Detect which cell encompasses the target text, then output its (X, Y) center coordinate. 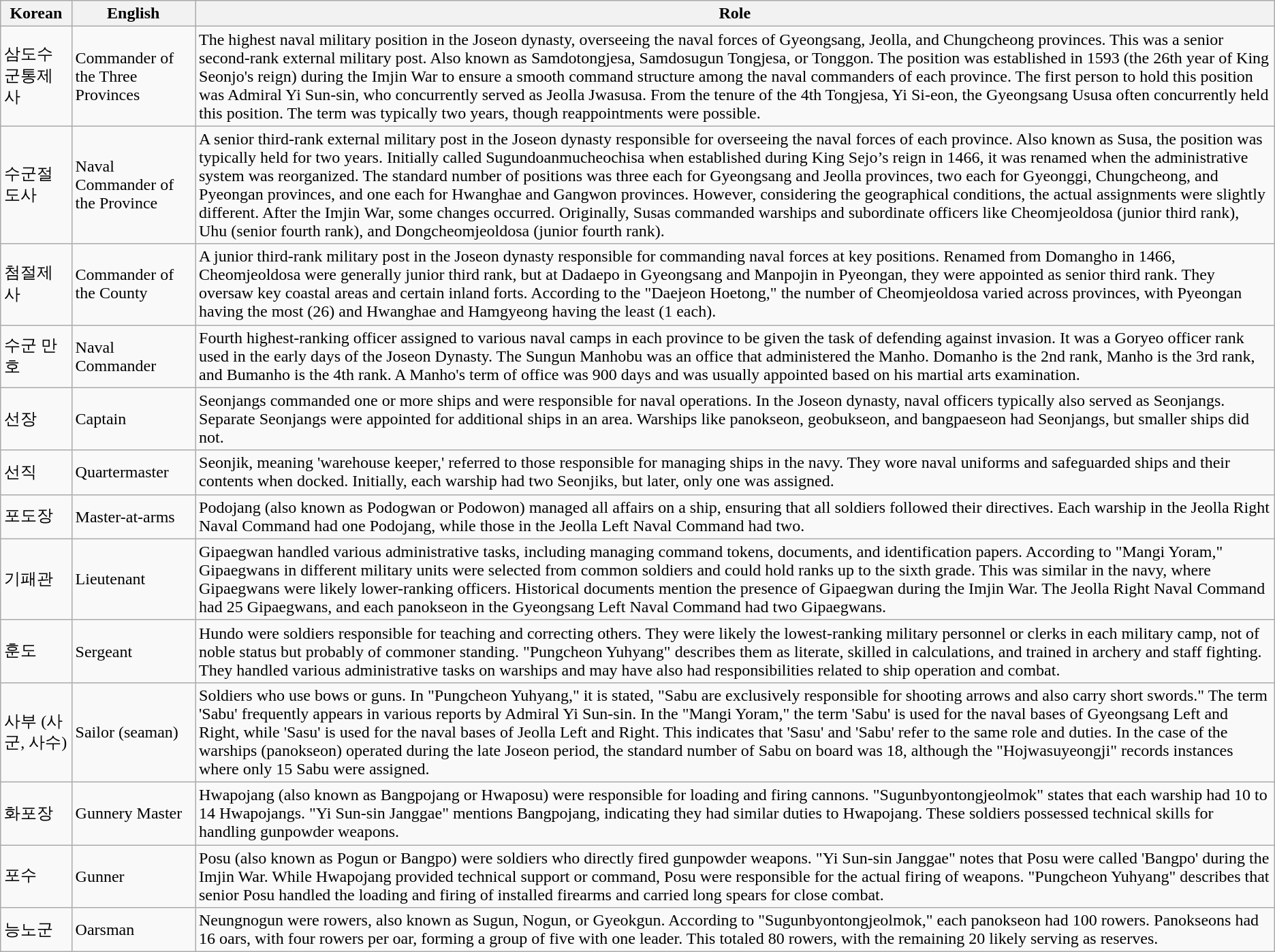
Naval Commander (133, 356)
Sergeant (133, 651)
포도장 (36, 516)
사부 (사군, 사수) (36, 732)
Lieutenant (133, 579)
첨절제사 (36, 285)
Commander of the County (133, 285)
Gunnery Master (133, 813)
선직 (36, 473)
능노군 (36, 930)
Commander of the Three Provinces (133, 76)
화포장 (36, 813)
선장 (36, 419)
Master-at-arms (133, 516)
Sailor (seaman) (133, 732)
Oarsman (133, 930)
수군절도사 (36, 185)
Naval Commander of the Province (133, 185)
English (133, 14)
훈도 (36, 651)
Korean (36, 14)
포수 (36, 876)
Captain (133, 419)
수군 만호 (36, 356)
삼도수군통제사 (36, 76)
Gunner (133, 876)
기패관 (36, 579)
Role (734, 14)
Quartermaster (133, 473)
